Extract the (x, y) coordinate from the center of the cell holding the provided text.  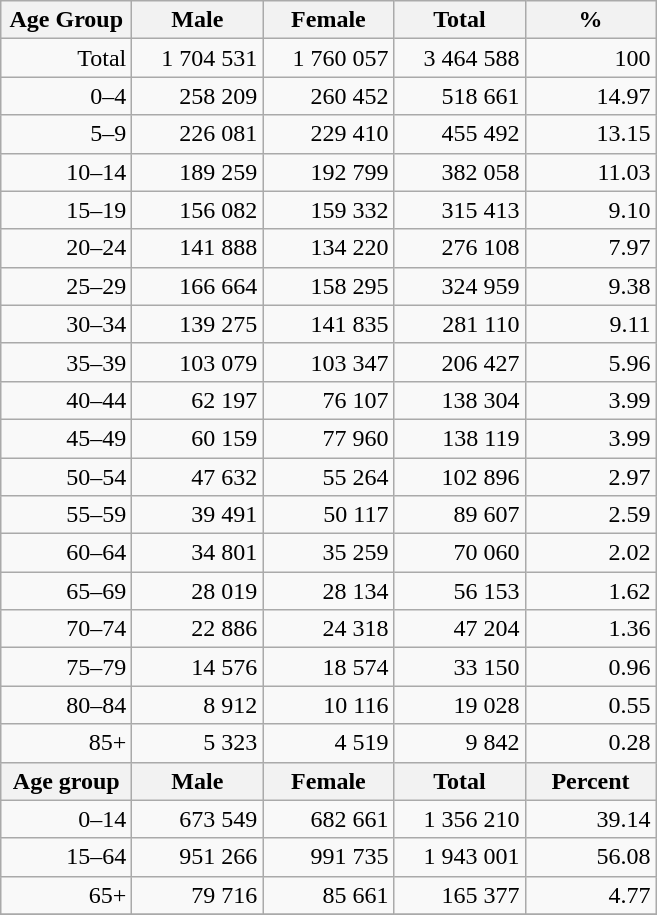
382 058 (460, 172)
156 082 (198, 210)
518 661 (460, 96)
7.97 (590, 248)
70–74 (66, 629)
260 452 (328, 96)
673 549 (198, 819)
25–29 (66, 286)
14.97 (590, 96)
75–79 (66, 667)
206 427 (460, 362)
Age Group (66, 20)
40–44 (66, 400)
33 150 (460, 667)
11.03 (590, 172)
24 318 (328, 629)
9.10 (590, 210)
102 896 (460, 477)
4.77 (590, 895)
85+ (66, 743)
1.36 (590, 629)
39.14 (590, 819)
0–4 (66, 96)
0–14 (66, 819)
158 295 (328, 286)
47 632 (198, 477)
258 209 (198, 96)
10–14 (66, 172)
Percent (590, 781)
35–39 (66, 362)
682 661 (328, 819)
2.59 (590, 515)
55–59 (66, 515)
60–64 (66, 553)
15–64 (66, 857)
455 492 (460, 134)
77 960 (328, 438)
103 079 (198, 362)
1 356 210 (460, 819)
166 664 (198, 286)
55 264 (328, 477)
4 519 (328, 743)
47 204 (460, 629)
50 117 (328, 515)
281 110 (460, 324)
56.08 (590, 857)
85 661 (328, 895)
50–54 (66, 477)
8 912 (198, 705)
229 410 (328, 134)
20–24 (66, 248)
19 028 (460, 705)
5 323 (198, 743)
991 735 (328, 857)
1 760 057 (328, 58)
10 116 (328, 705)
951 266 (198, 857)
45–49 (66, 438)
9.11 (590, 324)
22 886 (198, 629)
9 842 (460, 743)
89 607 (460, 515)
103 347 (328, 362)
76 107 (328, 400)
56 153 (460, 591)
65+ (66, 895)
70 060 (460, 553)
5–9 (66, 134)
15–19 (66, 210)
276 108 (460, 248)
159 332 (328, 210)
2.02 (590, 553)
13.15 (590, 134)
39 491 (198, 515)
141 835 (328, 324)
226 081 (198, 134)
Age group (66, 781)
315 413 (460, 210)
138 119 (460, 438)
138 304 (460, 400)
62 197 (198, 400)
79 716 (198, 895)
0.28 (590, 743)
35 259 (328, 553)
1 704 531 (198, 58)
1.62 (590, 591)
324 959 (460, 286)
141 888 (198, 248)
3 464 588 (460, 58)
134 220 (328, 248)
165 377 (460, 895)
100 (590, 58)
189 259 (198, 172)
0.96 (590, 667)
30–34 (66, 324)
0.55 (590, 705)
65–69 (66, 591)
139 275 (198, 324)
1 943 001 (460, 857)
2.97 (590, 477)
14 576 (198, 667)
28 134 (328, 591)
192 799 (328, 172)
34 801 (198, 553)
5.96 (590, 362)
18 574 (328, 667)
28 019 (198, 591)
9.38 (590, 286)
60 159 (198, 438)
% (590, 20)
80–84 (66, 705)
